Return [X, Y] of the center of cell containing provided text 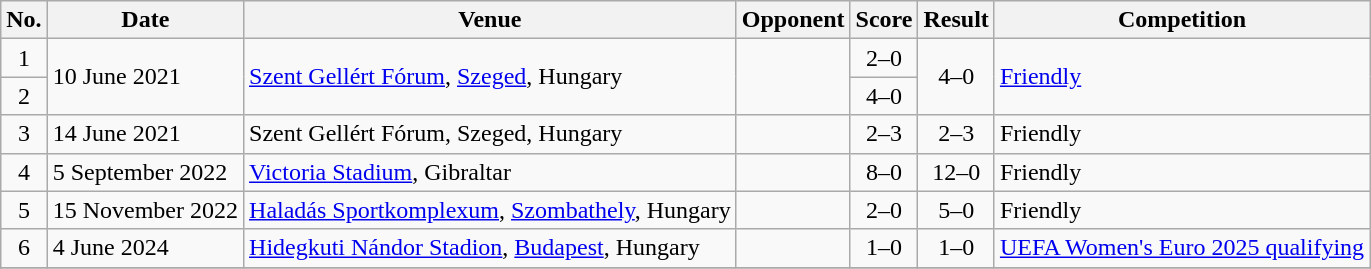
12–0 [956, 172]
UEFA Women's Euro 2025 qualifying [1182, 248]
5 [24, 210]
Victoria Stadium, Gibraltar [490, 172]
8–0 [884, 172]
Hidegkuti Nándor Stadion, Budapest, Hungary [490, 248]
Date [145, 20]
3 [24, 134]
Competition [1182, 20]
2 [24, 96]
Result [956, 20]
10 June 2021 [145, 77]
No. [24, 20]
4 [24, 172]
14 June 2021 [145, 134]
1 [24, 58]
15 November 2022 [145, 210]
Venue [490, 20]
Haladás Sportkomplexum, Szombathely, Hungary [490, 210]
6 [24, 248]
4 June 2024 [145, 248]
5–0 [956, 210]
Opponent [793, 20]
5 September 2022 [145, 172]
Score [884, 20]
